Scan for the cell matching the given text and deliver its (x, y) coordinate at center. 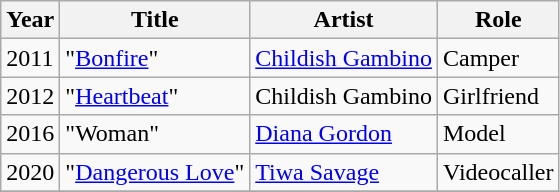
Tiwa Savage (344, 172)
2012 (30, 96)
"Heartbeat" (155, 96)
Artist (344, 20)
Girlfriend (498, 96)
"Woman" (155, 134)
Role (498, 20)
"Dangerous Love" (155, 172)
Year (30, 20)
2011 (30, 58)
Diana Gordon (344, 134)
Model (498, 134)
"Bonfire" (155, 58)
2020 (30, 172)
Title (155, 20)
Videocaller (498, 172)
Camper (498, 58)
2016 (30, 134)
